Return the [x, y] coordinate for the center point of the cell that contains the specified text.  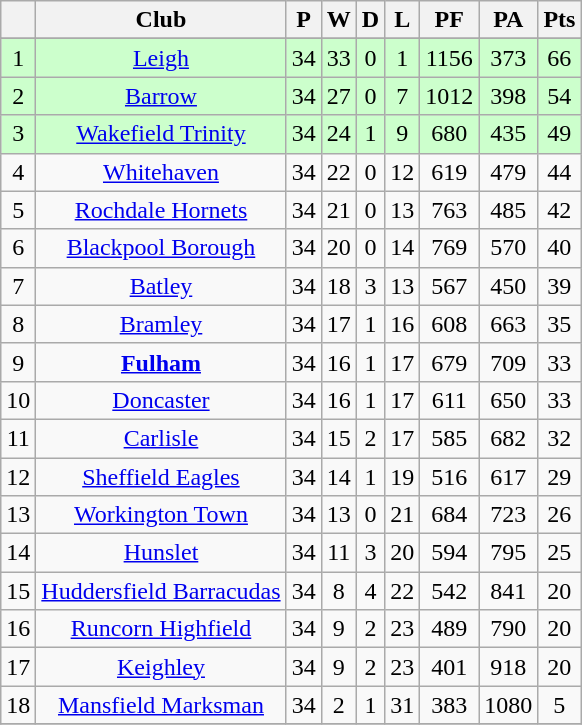
594 [450, 553]
44 [560, 172]
Carlisle [161, 438]
32 [560, 438]
Sheffield Eagles [161, 477]
49 [560, 134]
42 [560, 210]
Mansfield Marksman [161, 705]
Workington Town [161, 515]
Doncaster [161, 400]
918 [508, 667]
680 [450, 134]
401 [450, 667]
542 [450, 591]
489 [450, 629]
383 [450, 705]
6 [18, 248]
Whitehaven [161, 172]
682 [508, 438]
450 [508, 286]
841 [508, 591]
485 [508, 210]
35 [560, 324]
Wakefield Trinity [161, 134]
617 [508, 477]
Runcorn Highfield [161, 629]
Hunslet [161, 553]
679 [450, 362]
54 [560, 96]
608 [450, 324]
D [370, 20]
Club [161, 20]
650 [508, 400]
Rochdale Hornets [161, 210]
567 [450, 286]
435 [508, 134]
P [304, 20]
25 [560, 553]
PA [508, 20]
585 [450, 438]
570 [508, 248]
516 [450, 477]
10 [18, 400]
19 [402, 477]
24 [338, 134]
790 [508, 629]
763 [450, 210]
Pts [560, 20]
Batley [161, 286]
611 [450, 400]
W [338, 20]
684 [450, 515]
723 [508, 515]
31 [402, 705]
Leigh [161, 58]
1080 [508, 705]
1012 [450, 96]
1156 [450, 58]
619 [450, 172]
398 [508, 96]
Huddersfield Barracudas [161, 591]
PF [450, 20]
Fulham [161, 362]
795 [508, 553]
Barrow [161, 96]
Bramley [161, 324]
40 [560, 248]
Keighley [161, 667]
39 [560, 286]
27 [338, 96]
26 [560, 515]
L [402, 20]
29 [560, 477]
769 [450, 248]
479 [508, 172]
Blackpool Borough [161, 248]
66 [560, 58]
663 [508, 324]
373 [508, 58]
709 [508, 362]
